Find where the given text appears and provide that cell's center as (x, y) coordinate. 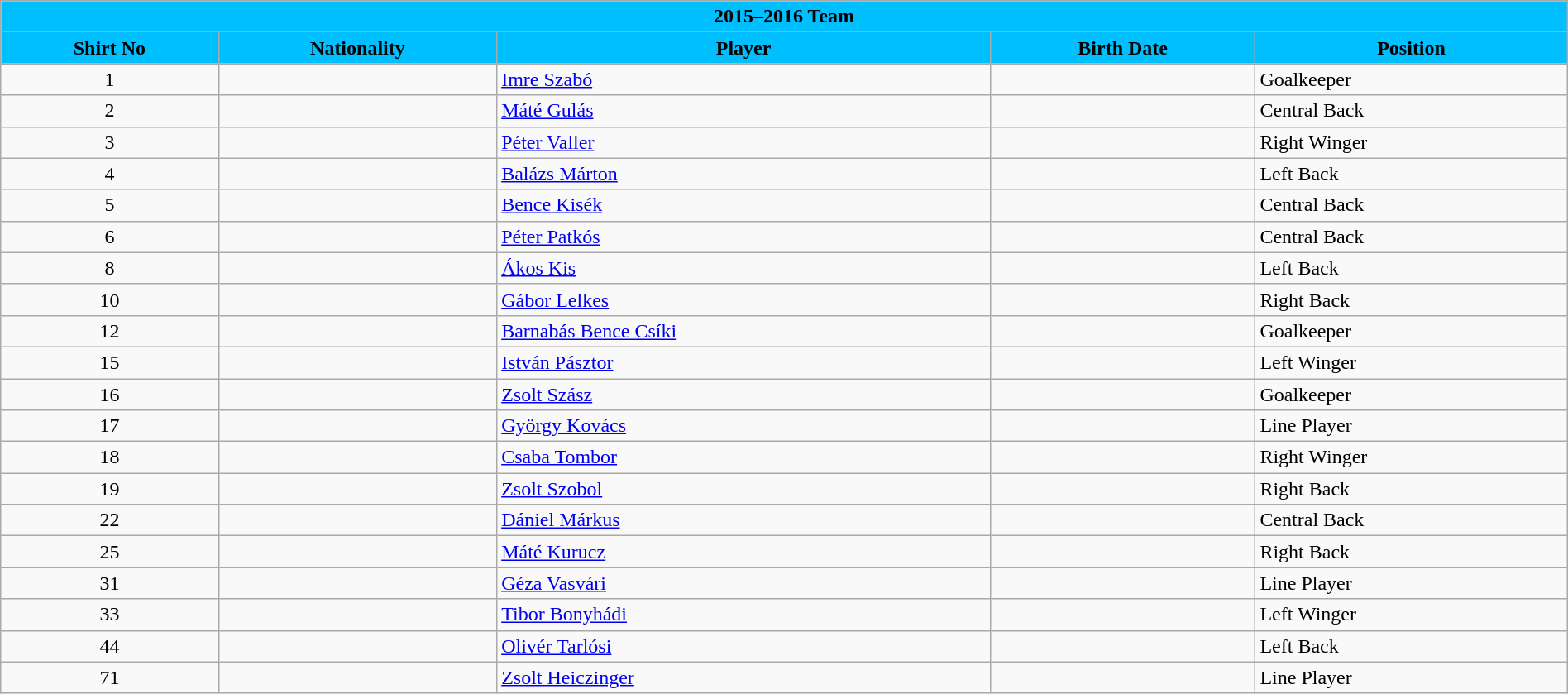
Gábor Lelkes (744, 299)
1 (109, 79)
Nationality (357, 48)
12 (109, 331)
Ákos Kis (744, 268)
Birth Date (1122, 48)
Bence Kisék (744, 205)
71 (109, 677)
Olivér Tarlósi (744, 646)
3 (109, 142)
18 (109, 457)
Zsolt Heiczinger (744, 677)
Csaba Tombor (744, 457)
Péter Patkós (744, 237)
Dániel Márkus (744, 520)
16 (109, 395)
Shirt No (109, 48)
10 (109, 299)
Imre Szabó (744, 79)
Balázs Márton (744, 174)
4 (109, 174)
44 (109, 646)
6 (109, 237)
Tibor Bonyhádi (744, 615)
Zsolt Szász (744, 395)
Zsolt Szobol (744, 489)
19 (109, 489)
Player (744, 48)
György Kovács (744, 426)
Position (1411, 48)
Péter Valler (744, 142)
Máté Gulás (744, 111)
2 (109, 111)
22 (109, 520)
8 (109, 268)
15 (109, 362)
István Pásztor (744, 362)
5 (109, 205)
31 (109, 583)
33 (109, 615)
2015–2016 Team (784, 17)
Géza Vasvári (744, 583)
17 (109, 426)
25 (109, 552)
Máté Kurucz (744, 552)
Barnabás Bence Csíki (744, 331)
